Scan for the cell matching the given text and deliver its (X, Y) coordinate at center. 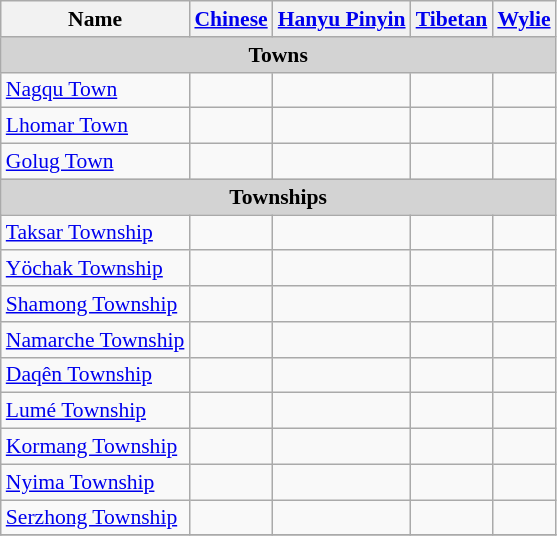
Taksar Township (96, 233)
Daqên Township (96, 375)
Wylie (524, 19)
Name (96, 19)
Golug Town (96, 162)
Lhomar Town (96, 126)
Chinese (230, 19)
Townships (278, 197)
Nyima Township (96, 482)
Yöchak Township (96, 269)
Hanyu Pinyin (342, 19)
Kormang Township (96, 447)
Lumé Township (96, 411)
Shamong Township (96, 304)
Namarche Township (96, 340)
Serzhong Township (96, 518)
Tibetan (452, 19)
Towns (278, 55)
Nagqu Town (96, 90)
